Return the [X, Y] coordinate for the center point of the cell that contains the specified text.  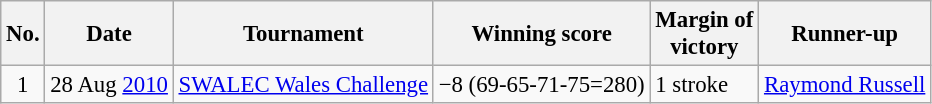
Margin ofvictory [704, 34]
28 Aug 2010 [109, 85]
−8 (69-65-71-75=280) [542, 85]
No. [23, 34]
Date [109, 34]
SWALEC Wales Challenge [303, 85]
Runner-up [845, 34]
Tournament [303, 34]
Winning score [542, 34]
1 stroke [704, 85]
1 [23, 85]
Raymond Russell [845, 85]
